Return [x, y] of the center of cell containing provided text 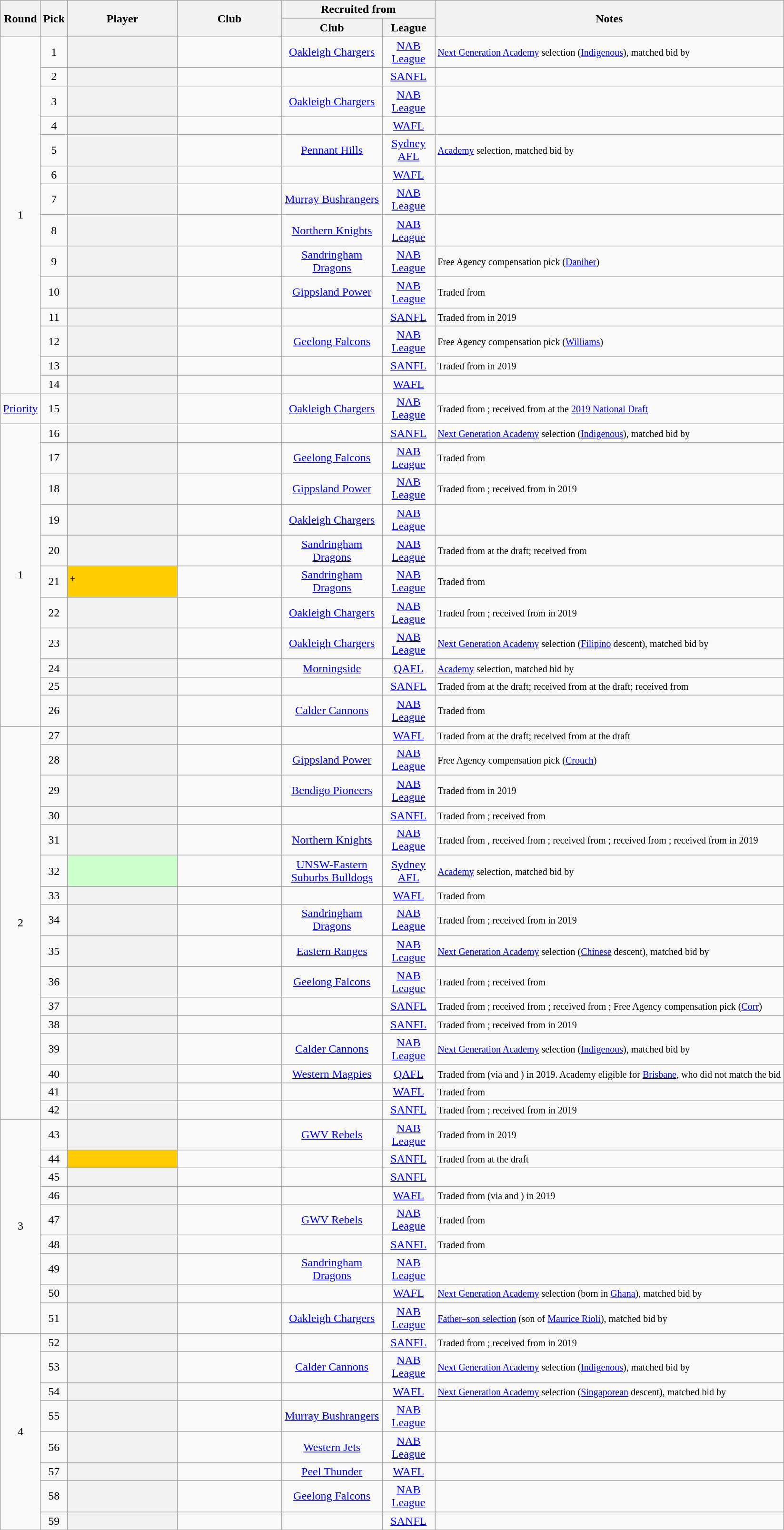
36 [54, 982]
35 [54, 951]
Bendigo Pioneers [332, 791]
40 [54, 1073]
44 [54, 1159]
59 [54, 1521]
Peel Thunder [332, 1471]
23 [54, 644]
League [408, 28]
14 [54, 384]
56 [54, 1447]
46 [54, 1195]
UNSW-Eastern Suburbs Bulldogs [332, 871]
29 [54, 791]
18 [54, 488]
34 [54, 920]
45 [54, 1177]
20 [54, 550]
16 [54, 433]
5 [54, 150]
Traded from (via and ) in 2019. Academy eligible for Brisbane, who did not match the bid [609, 1073]
Next Generation Academy selection (Filipino descent), matched bid by [609, 644]
38 [54, 1024]
53 [54, 1367]
17 [54, 458]
52 [54, 1342]
27 [54, 735]
Father–son selection (son of Maurice Rioli), matched bid by [609, 1318]
Eastern Ranges [332, 951]
8 [54, 230]
Traded from , received from ; received from ; received from ; received from in 2019 [609, 840]
Pennant Hills [332, 150]
51 [54, 1318]
10 [54, 292]
Pick [54, 19]
Next Generation Academy selection (born in Ghana), matched bid by [609, 1293]
41 [54, 1092]
Next Generation Academy selection (Singaporean descent), matched bid by [609, 1391]
11 [54, 317]
Traded from at the draft [609, 1159]
Traded from at the draft; received from [609, 550]
Morningside [332, 668]
47 [54, 1220]
37 [54, 1006]
22 [54, 612]
28 [54, 760]
49 [54, 1269]
Notes [609, 19]
Traded from ; received from at the 2019 National Draft [609, 408]
43 [54, 1134]
21 [54, 582]
42 [54, 1110]
15 [54, 408]
39 [54, 1049]
Traded from ; received from ; received from ; Free Agency compensation pick (Corr) [609, 1006]
32 [54, 871]
Priority [20, 408]
13 [54, 366]
31 [54, 840]
Next Generation Academy selection (Chinese descent), matched bid by [609, 951]
Free Agency compensation pick (Daniher) [609, 261]
Free Agency compensation pick (Crouch) [609, 760]
Traded from (via and ) in 2019 [609, 1195]
30 [54, 815]
Player [123, 19]
Free Agency compensation pick (Williams) [609, 342]
6 [54, 175]
26 [54, 710]
Traded from at the draft; received from at the draft [609, 735]
33 [54, 895]
19 [54, 520]
+ [123, 582]
54 [54, 1391]
Recruited from [358, 10]
57 [54, 1471]
Western Jets [332, 1447]
12 [54, 342]
Western Magpies [332, 1073]
Traded from at the draft; received from at the draft; received from [609, 686]
58 [54, 1496]
Round [20, 19]
50 [54, 1293]
24 [54, 668]
48 [54, 1244]
25 [54, 686]
7 [54, 199]
55 [54, 1416]
9 [54, 261]
